Find where the given text appears and provide that cell's center as (X, Y) coordinate. 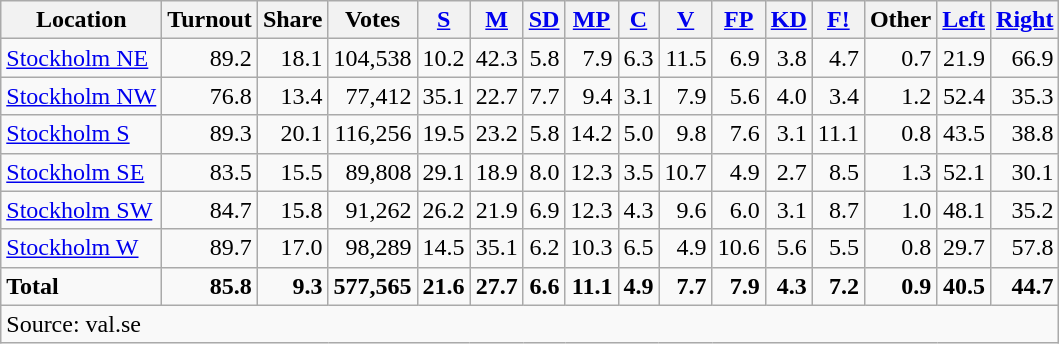
13.4 (292, 96)
Source: val.se (530, 324)
22.7 (496, 96)
Other (900, 20)
S (444, 20)
30.1 (1025, 172)
7.2 (838, 286)
1.3 (900, 172)
KD (788, 20)
15.8 (292, 210)
43.5 (964, 134)
10.3 (592, 248)
29.7 (964, 248)
Votes (372, 20)
35.3 (1025, 96)
Stockholm SW (82, 210)
40.5 (964, 286)
14.2 (592, 134)
10.7 (686, 172)
1.0 (900, 210)
14.5 (444, 248)
0.7 (900, 58)
42.3 (496, 58)
Stockholm S (82, 134)
23.2 (496, 134)
21.6 (444, 286)
26.2 (444, 210)
18.1 (292, 58)
3.4 (838, 96)
91,262 (372, 210)
85.8 (210, 286)
8.0 (544, 172)
10.6 (738, 248)
89.2 (210, 58)
4.0 (788, 96)
9.8 (686, 134)
3.5 (638, 172)
17.0 (292, 248)
Right (1025, 20)
77,412 (372, 96)
F! (838, 20)
44.7 (1025, 286)
38.8 (1025, 134)
Stockholm W (82, 248)
15.5 (292, 172)
104,538 (372, 58)
27.7 (496, 286)
89.7 (210, 248)
52.4 (964, 96)
48.1 (964, 210)
Stockholm NE (82, 58)
6.5 (638, 248)
SD (544, 20)
Stockholm SE (82, 172)
52.1 (964, 172)
6.6 (544, 286)
Location (82, 20)
89.3 (210, 134)
3.8 (788, 58)
2.7 (788, 172)
83.5 (210, 172)
4.7 (838, 58)
116,256 (372, 134)
V (686, 20)
Share (292, 20)
76.8 (210, 96)
Turnout (210, 20)
6.3 (638, 58)
577,565 (372, 286)
57.8 (1025, 248)
20.1 (292, 134)
5.5 (838, 248)
89,808 (372, 172)
5.0 (638, 134)
9.3 (292, 286)
19.5 (444, 134)
6.2 (544, 248)
18.9 (496, 172)
7.6 (738, 134)
98,289 (372, 248)
0.9 (900, 286)
C (638, 20)
10.2 (444, 58)
8.5 (838, 172)
84.7 (210, 210)
29.1 (444, 172)
6.0 (738, 210)
8.7 (838, 210)
9.4 (592, 96)
Stockholm NW (82, 96)
66.9 (1025, 58)
M (496, 20)
1.2 (900, 96)
35.2 (1025, 210)
Total (82, 286)
9.6 (686, 210)
11.5 (686, 58)
MP (592, 20)
Left (964, 20)
FP (738, 20)
